Provide the (X, Y) coordinate of the cell's center where the given text is located.  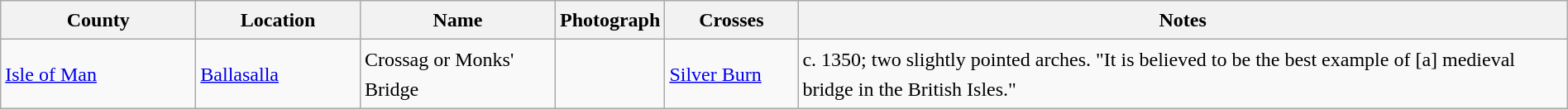
c. 1350; two slightly pointed arches. "It is believed to be the best example of [a] medieval bridge in the British Isles." (1183, 74)
Photograph (610, 20)
Isle of Man (98, 74)
Notes (1183, 20)
Crossag or Monks' Bridge (457, 74)
Name (457, 20)
Ballasalla (278, 74)
Location (278, 20)
Crosses (731, 20)
Silver Burn (731, 74)
County (98, 20)
